Return the [x, y] coordinate for the center point of the cell that contains the specified text.  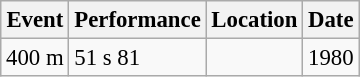
Performance [138, 20]
Event [35, 20]
400 m [35, 58]
1980 [331, 58]
Location [254, 20]
Date [331, 20]
51 s 81 [138, 58]
